Provide the (X, Y) coordinate of the cell's center where the given text is located.  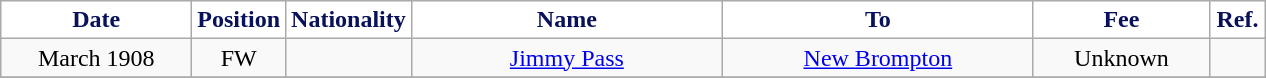
To (878, 20)
Date (96, 20)
Name (566, 20)
Fee (1121, 20)
FW (239, 58)
Jimmy Pass (566, 58)
March 1908 (96, 58)
Nationality (349, 20)
Ref. (1237, 20)
Unknown (1121, 58)
Position (239, 20)
New Brompton (878, 58)
